For the text-containing cell, return its midpoint in [X, Y] coordinate format. 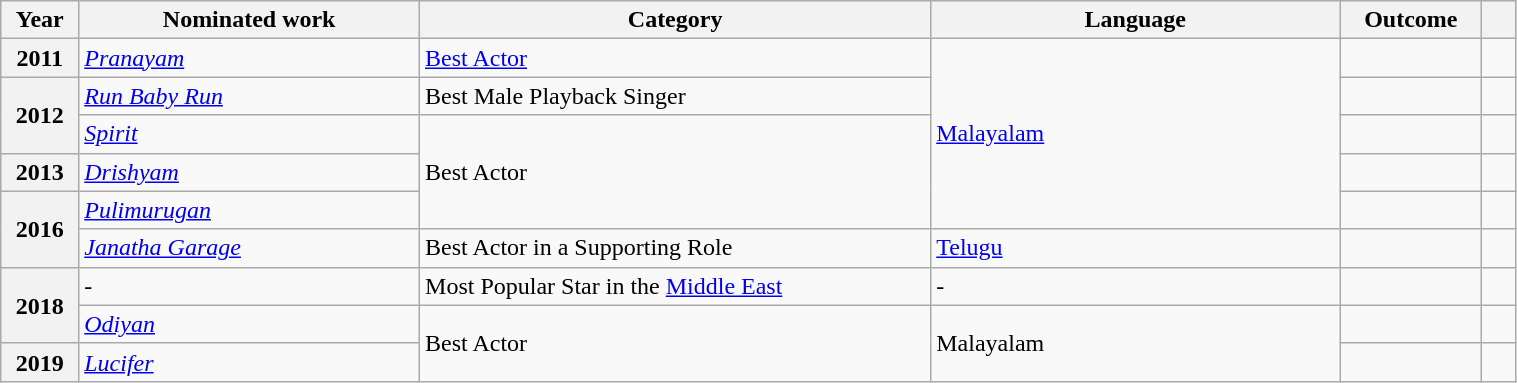
Telugu [1136, 248]
Drishyam [250, 172]
Spirit [250, 134]
2018 [40, 305]
2019 [40, 362]
2016 [40, 229]
Odiyan [250, 324]
Category [676, 20]
Janatha Garage [250, 248]
Lucifer [250, 362]
Year [40, 20]
Outcome [1411, 20]
Most Popular Star in the Middle East [676, 286]
2013 [40, 172]
2011 [40, 58]
2012 [40, 115]
Nominated work [250, 20]
Run Baby Run [250, 96]
Best Actor in a Supporting Role [676, 248]
Language [1136, 20]
Best Male Playback Singer [676, 96]
Pulimurugan [250, 210]
Pranayam [250, 58]
